For the text-containing cell, return its midpoint in [X, Y] coordinate format. 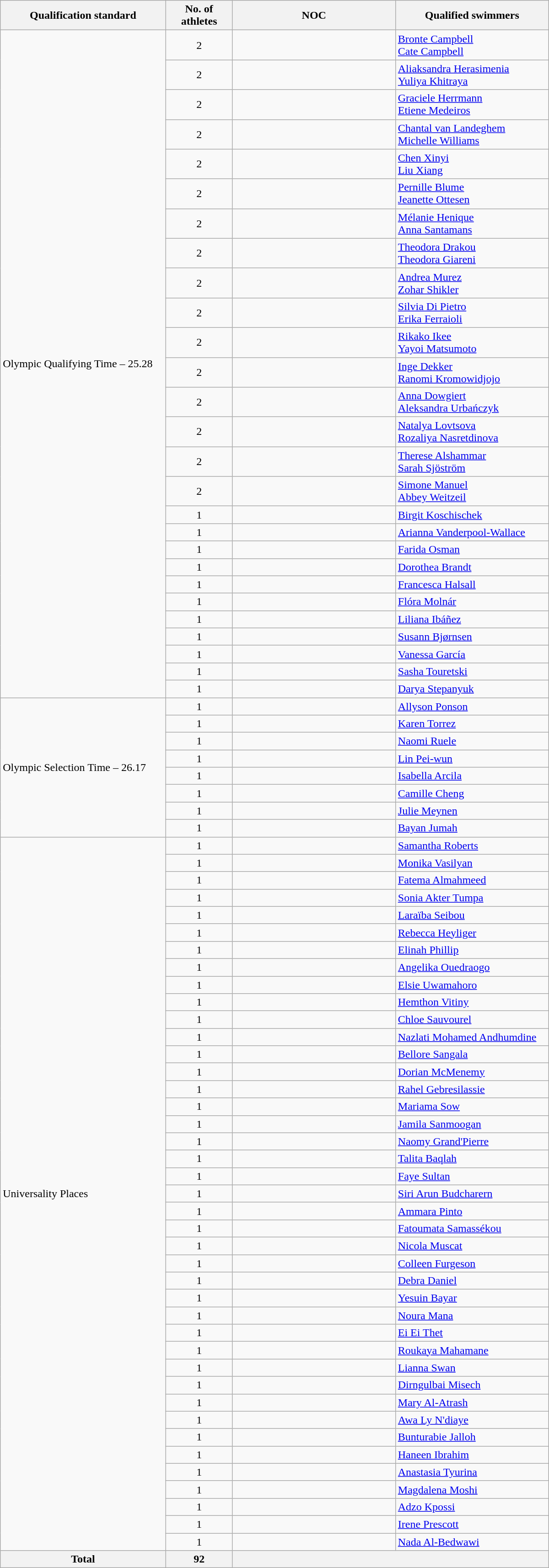
Olympic Qualifying Time – 25.28 [83, 364]
Natalya LovtsovaRozaliya Nasretdinova [472, 432]
Simone ManuelAbbey Weitzeil [472, 491]
Naomi Ruele [472, 741]
Chloe Sauvourel [472, 1020]
Monika Vasilyan [472, 863]
Samantha Roberts [472, 846]
Anna DowgiertAleksandra Urbańczyk [472, 402]
Qualification standard [83, 16]
Faye Sultan [472, 1176]
Chen XinyiLiu Xiang [472, 164]
Haneen Ibrahim [472, 1455]
Dorothea Brandt [472, 567]
Dirngulbai Misech [472, 1385]
Magdalena Moshi [472, 1489]
Nicola Muscat [472, 1246]
Fatoumata Samassékou [472, 1228]
Lin Pei-wun [472, 759]
Elinah Phillip [472, 950]
Allyson Ponson [472, 706]
Rebecca Heyliger [472, 932]
Flóra Molnár [472, 602]
Farida Osman [472, 550]
Rahel Gebresilassie [472, 1089]
Karen Torrez [472, 724]
Birgit Koschischek [472, 515]
Lianna Swan [472, 1368]
Vanessa García [472, 654]
Pernille BlumeJeanette Ottesen [472, 194]
Bellore Sangala [472, 1054]
92 [199, 1559]
Arianna Vanderpool-Wallace [472, 532]
Bronte CampbellCate Campbell [472, 45]
Silvia Di PietroErika Ferraioli [472, 313]
Irene Prescott [472, 1524]
Yesuin Bayar [472, 1298]
NOC [314, 16]
Theodora DrakouTheodora Giareni [472, 253]
Universality Places [83, 1193]
Mary Al-Atrash [472, 1402]
Nada Al-Bedwawi [472, 1541]
Mélanie HeniqueAnna Santamans [472, 223]
Laraïba Seibou [472, 915]
Siri Arun Budcharern [472, 1193]
Qualified swimmers [472, 16]
Graciele HerrmannEtiene Medeiros [472, 104]
Liliana Ibáñez [472, 619]
Total [83, 1559]
Andrea MurezZohar Shikler [472, 283]
Nazlati Mohamed Andhumdine [472, 1037]
Olympic Selection Time – 26.17 [83, 767]
Dorian McMenemy [472, 1072]
Aliaksandra HerasimeniaYuliya Khitraya [472, 75]
Bayan Jumah [472, 828]
No. of athletes [199, 16]
Camille Cheng [472, 793]
Debra Daniel [472, 1281]
Mariama Sow [472, 1107]
Bunturabie Jalloh [472, 1437]
Inge DekkerRanomi Kromowidjojo [472, 372]
Colleen Furgeson [472, 1263]
Jamila Sanmoogan [472, 1124]
Therese AlshammarSarah Sjöström [472, 462]
Isabella Arcila [472, 776]
Chantal van LandeghemMichelle Williams [472, 134]
Darya Stepanyuk [472, 689]
Noura Mana [472, 1316]
Adzo Kpossi [472, 1507]
Roukaya Mahamane [472, 1350]
Sasha Touretski [472, 671]
Rikako IkeeYayoi Matsumoto [472, 342]
Anastasia Tyurina [472, 1472]
Susann Bjørnsen [472, 637]
Ammara Pinto [472, 1211]
Ei Ei Thet [472, 1333]
Elsie Uwamahoro [472, 985]
Hemthon Vitiny [472, 1002]
Talita Baqlah [472, 1159]
Naomy Grand'Pierre [472, 1141]
Sonia Akter Tumpa [472, 898]
Angelika Ouedraogo [472, 967]
Francesca Halsall [472, 584]
Awa Ly N'diaye [472, 1420]
Fatema Almahmeed [472, 880]
Julie Meynen [472, 811]
